For the text-containing cell, return its midpoint in (X, Y) coordinate format. 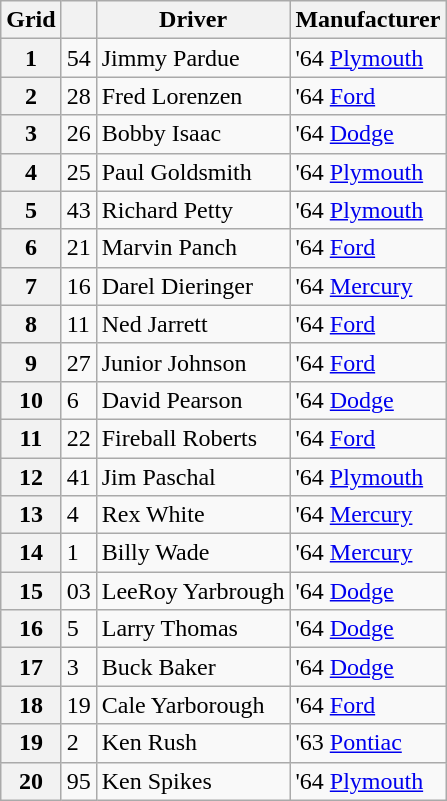
10 (31, 400)
Fred Lorenzen (193, 96)
Marvin Panch (193, 248)
20 (31, 781)
7 (31, 286)
Driver (193, 20)
21 (78, 248)
Billy Wade (193, 553)
41 (78, 477)
'63 Pontiac (368, 743)
Larry Thomas (193, 629)
22 (78, 438)
Darel Dieringer (193, 286)
13 (31, 515)
Ken Rush (193, 743)
LeeRoy Yarbrough (193, 591)
Manufacturer (368, 20)
David Pearson (193, 400)
Ken Spikes (193, 781)
Bobby Isaac (193, 134)
Rex White (193, 515)
12 (31, 477)
26 (78, 134)
Fireball Roberts (193, 438)
18 (31, 705)
Junior Johnson (193, 362)
14 (31, 553)
Jimmy Pardue (193, 58)
27 (78, 362)
54 (78, 58)
17 (31, 667)
Jim Paschal (193, 477)
03 (78, 591)
Paul Goldsmith (193, 172)
9 (31, 362)
Ned Jarrett (193, 324)
Grid (31, 20)
Cale Yarborough (193, 705)
15 (31, 591)
Buck Baker (193, 667)
28 (78, 96)
25 (78, 172)
8 (31, 324)
95 (78, 781)
Richard Petty (193, 210)
43 (78, 210)
